Search for the cell housing the specified text and yield its [X, Y] center coordinate. 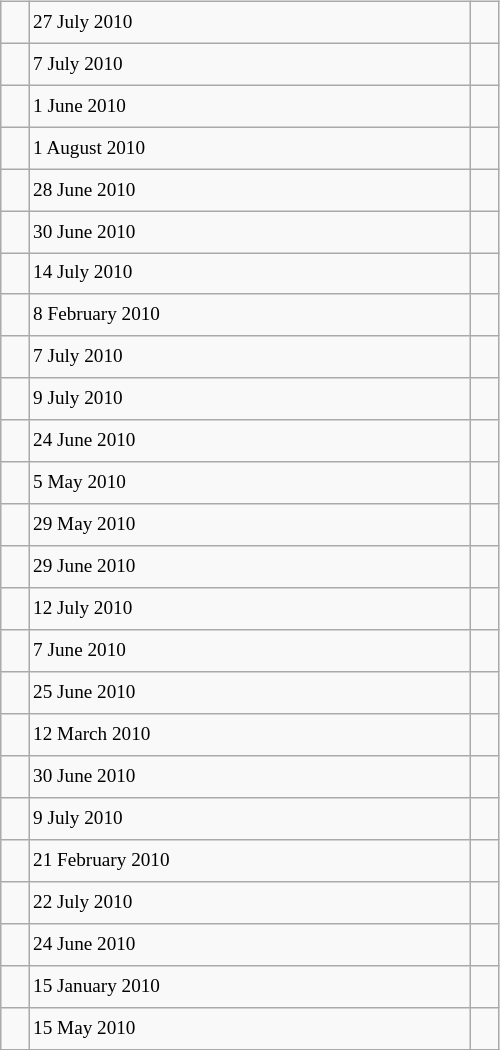
15 May 2010 [249, 1028]
14 July 2010 [249, 274]
27 July 2010 [249, 22]
8 February 2010 [249, 315]
7 June 2010 [249, 651]
5 May 2010 [249, 483]
15 January 2010 [249, 986]
21 February 2010 [249, 861]
29 June 2010 [249, 567]
1 June 2010 [249, 106]
28 June 2010 [249, 190]
25 June 2010 [249, 693]
1 August 2010 [249, 148]
12 July 2010 [249, 609]
22 July 2010 [249, 902]
29 May 2010 [249, 525]
12 March 2010 [249, 735]
